Output the (X, Y) coordinate of the center of the cell containing the given text.  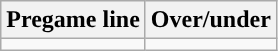
Pregame line (74, 20)
Over/under (210, 20)
